Identify which cell holds the provided text, then report its (X, Y) central coordinate. 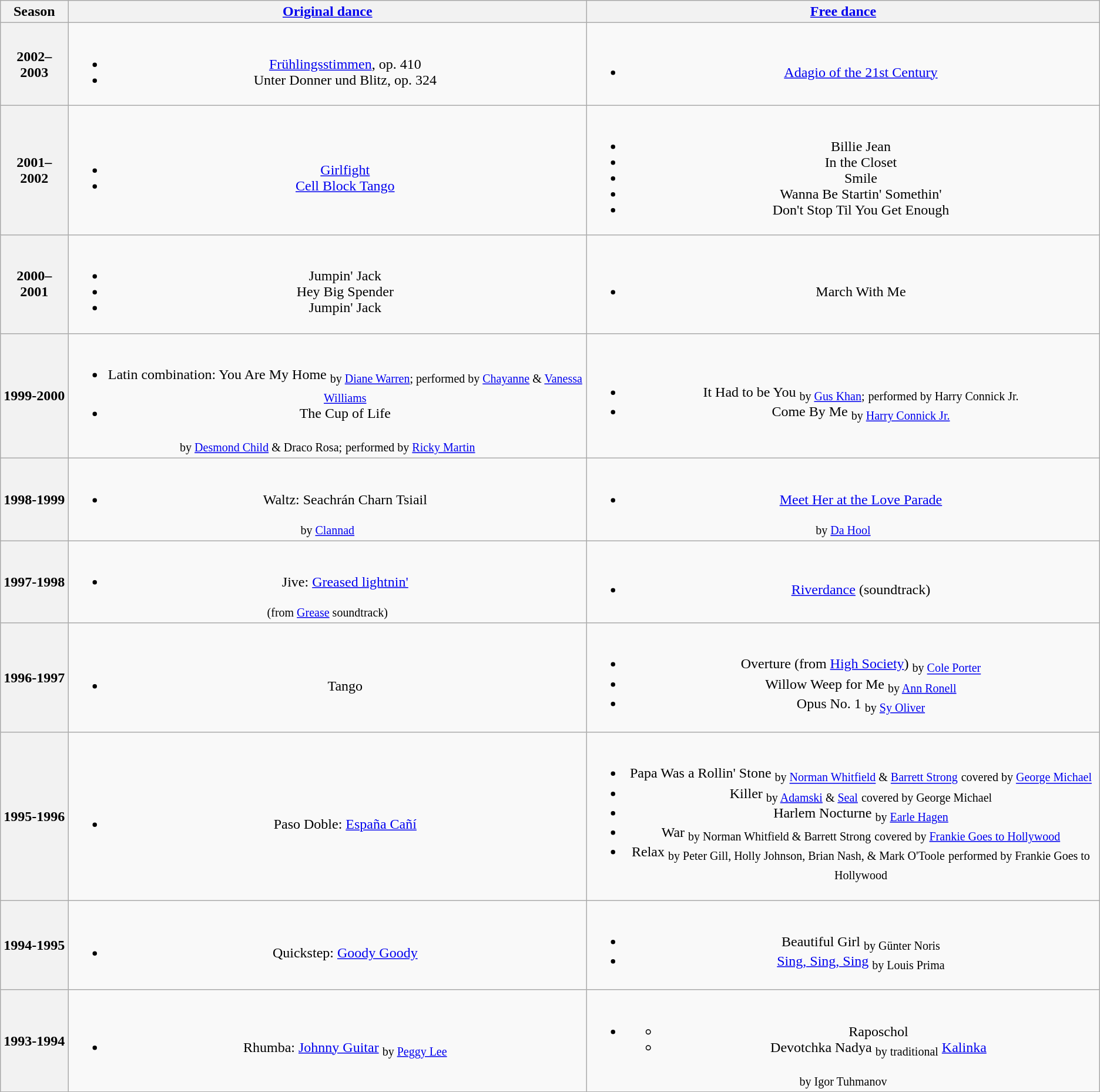
Overture (from High Society) by Cole PorterWillow Weep for Me by Ann RonellOpus No. 1 by Sy Oliver (844, 678)
2002–2003 (34, 64)
Quickstep: Goody Goody (328, 945)
Free dance (844, 12)
Girlfight Cell Block Tango (328, 170)
1999-2000 (34, 396)
Frühlingsstimmen, op. 410 Unter Donner und Blitz, op. 324 (328, 64)
RaposcholDevotchka Nadya by traditional Kalinkaby Igor Tuhmanov (844, 1040)
Waltz: Seachrán Charn Tsiailby Clannad (328, 500)
Adagio of the 21st Century (844, 64)
1993-1994 (34, 1040)
Jumpin' Jack Hey Big Spender Jumpin' Jack (328, 284)
2000–2001 (34, 284)
2001–2002 (34, 170)
1994-1995 (34, 945)
1997-1998 (34, 582)
1995-1996 (34, 816)
March With Me (844, 284)
1998-1999 (34, 500)
Beautiful Girl by Günter NorisSing, Sing, Sing by Louis Prima (844, 945)
Paso Doble: España Cañí (328, 816)
It Had to be You by Gus Khan; performed by Harry Connick Jr.Come By Me by Harry Connick Jr. (844, 396)
Rhumba: Johnny Guitar by Peggy Lee (328, 1040)
Riverdance (soundtrack) (844, 582)
Jive: Greased lightnin'(from Grease soundtrack) (328, 582)
Season (34, 12)
Meet Her at the Love Paradeby Da Hool (844, 500)
Tango (328, 678)
Original dance (328, 12)
Billie JeanIn the ClosetSmileWanna Be Startin' Somethin'Don't Stop Til You Get Enough (844, 170)
1996-1997 (34, 678)
